Determine the [X, Y] coordinate at the center of the cell enclosing the given text.  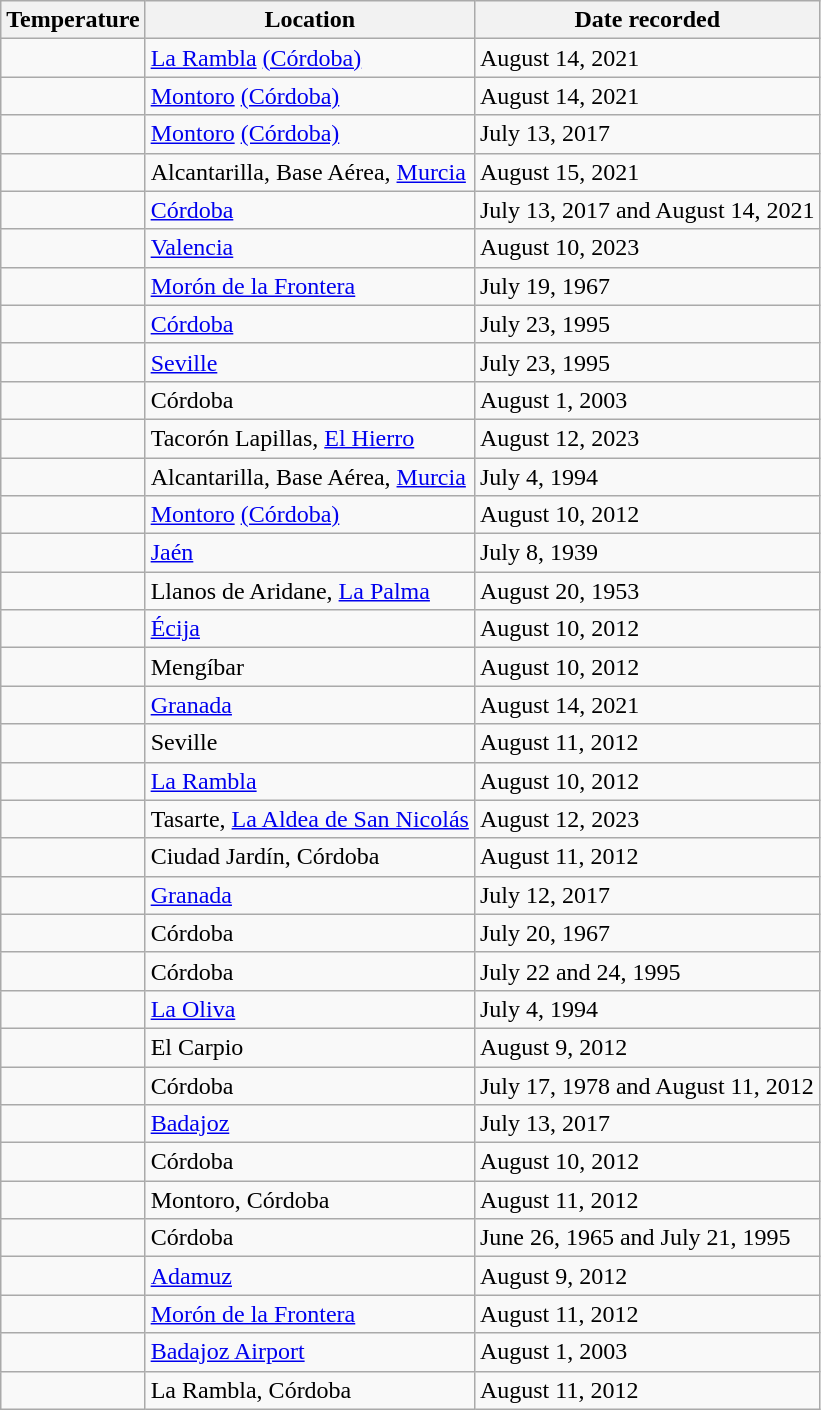
La Rambla (Córdoba) [310, 58]
July 19, 1967 [647, 286]
July 12, 2017 [647, 895]
Tacorón Lapillas, El Hierro [310, 438]
Date recorded [647, 20]
Jaén [310, 553]
La Oliva [310, 1009]
Valencia [310, 248]
July 22 and 24, 1995 [647, 971]
Temperature [73, 20]
Tasarte, La Aldea de San Nicolás [310, 819]
Badajoz [310, 1124]
July 8, 1939 [647, 553]
La Rambla, Córdoba [310, 1390]
August 20, 1953 [647, 591]
Llanos de Aridane, La Palma [310, 591]
Adamuz [310, 1276]
July 13, 2017 and August 14, 2021 [647, 210]
Badajoz Airport [310, 1352]
La Rambla [310, 781]
August 10, 2023 [647, 248]
Mengíbar [310, 667]
El Carpio [310, 1047]
July 17, 1978 and August 11, 2012 [647, 1085]
Écija [310, 629]
August 15, 2021 [647, 172]
Location [310, 20]
Montoro, Córdoba [310, 1200]
July 20, 1967 [647, 933]
June 26, 1965 and July 21, 1995 [647, 1238]
Ciudad Jardín, Córdoba [310, 857]
